Provide the (x, y) coordinate of the cell's center where the given text is located.  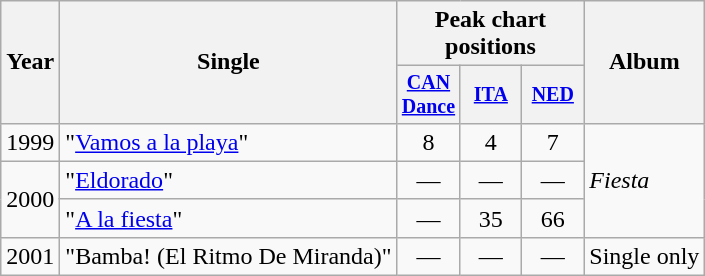
"A la fiesta" (228, 218)
Single only (644, 256)
Year (30, 62)
Peak chart positions (490, 34)
Album (644, 62)
"Eldorado" (228, 180)
Single (228, 62)
7 (553, 142)
NED (553, 94)
"Bamba! (El Ritmo De Miranda)" (228, 256)
2001 (30, 256)
CANDance (428, 94)
8 (428, 142)
1999 (30, 142)
35 (491, 218)
66 (553, 218)
4 (491, 142)
"Vamos a la playa" (228, 142)
2000 (30, 199)
Fiesta (644, 180)
ITA (491, 94)
